Search for the cell housing the specified text and yield its (X, Y) center coordinate. 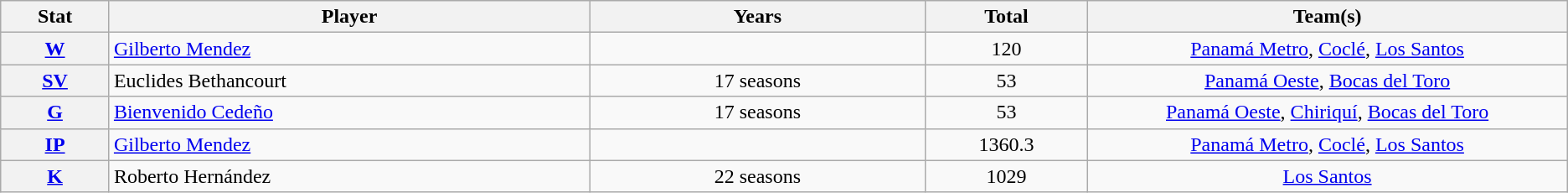
Bienvenido Cedeño (348, 112)
Team(s) (1327, 17)
IP (55, 144)
Los Santos (1327, 176)
Euclides Bethancourt (348, 81)
Panamá Oeste, Chiriquí, Bocas del Toro (1327, 112)
Panamá Oeste, Bocas del Toro (1327, 81)
120 (1007, 49)
Roberto Hernández (348, 176)
K (55, 176)
Years (757, 17)
22 seasons (757, 176)
Player (348, 17)
G (55, 112)
Total (1007, 17)
Stat (55, 17)
1029 (1007, 176)
1360.3 (1007, 144)
W (55, 49)
SV (55, 81)
